Locate the cell with the specified text and output its (X, Y) center coordinate. 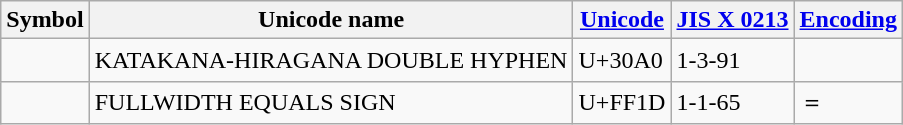
Unicode (622, 20)
U+30A0 (622, 60)
JIS X 0213 (732, 20)
＝ (848, 102)
1-3-91 (732, 60)
Unicode name (331, 20)
KATAKANA-HIRAGANA DOUBLE HYPHEN (331, 60)
゠ (848, 60)
FULLWIDTH EQUALS SIGN (331, 102)
1-1-65 (732, 102)
Symbol (45, 20)
U+FF1D (622, 102)
Encoding (848, 20)
